For the text-containing cell, return its midpoint in (x, y) coordinate format. 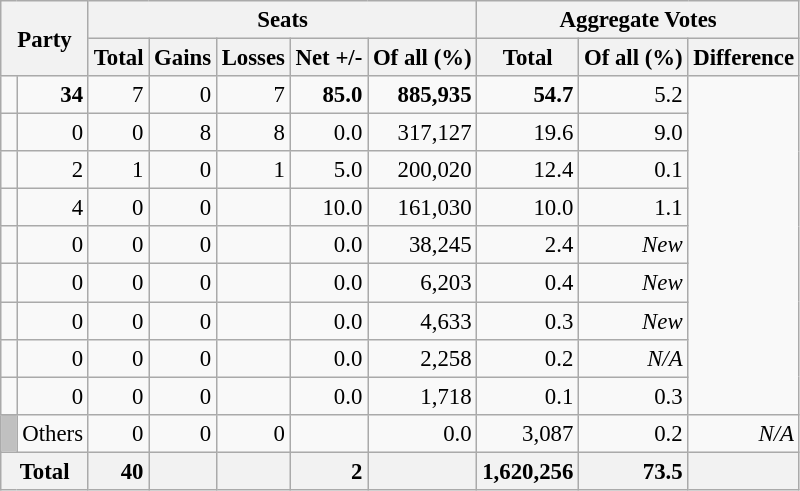
Aggregate Votes (638, 20)
Losses (253, 58)
0.4 (528, 283)
40 (118, 471)
885,935 (422, 95)
6,203 (422, 283)
Others (52, 433)
Seats (282, 20)
161,030 (422, 208)
Party (45, 38)
38,245 (422, 245)
5.0 (328, 170)
12.4 (528, 170)
2.4 (528, 245)
34 (52, 95)
Gains (183, 58)
19.6 (528, 133)
2,258 (422, 358)
85.0 (328, 95)
1,620,256 (528, 471)
5.2 (634, 95)
4,633 (422, 321)
1.1 (634, 208)
317,127 (422, 133)
1,718 (422, 396)
200,020 (422, 170)
3,087 (528, 433)
54.7 (528, 95)
9.0 (634, 133)
Net +/- (328, 58)
Difference (744, 58)
73.5 (634, 471)
4 (52, 208)
